Determine the [x, y] coordinate at the center of the cell enclosing the given text.  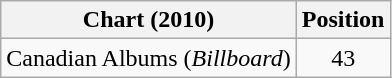
Position [343, 20]
Chart (2010) [149, 20]
43 [343, 58]
Canadian Albums (Billboard) [149, 58]
